Search for the cell housing the specified text and yield its [x, y] center coordinate. 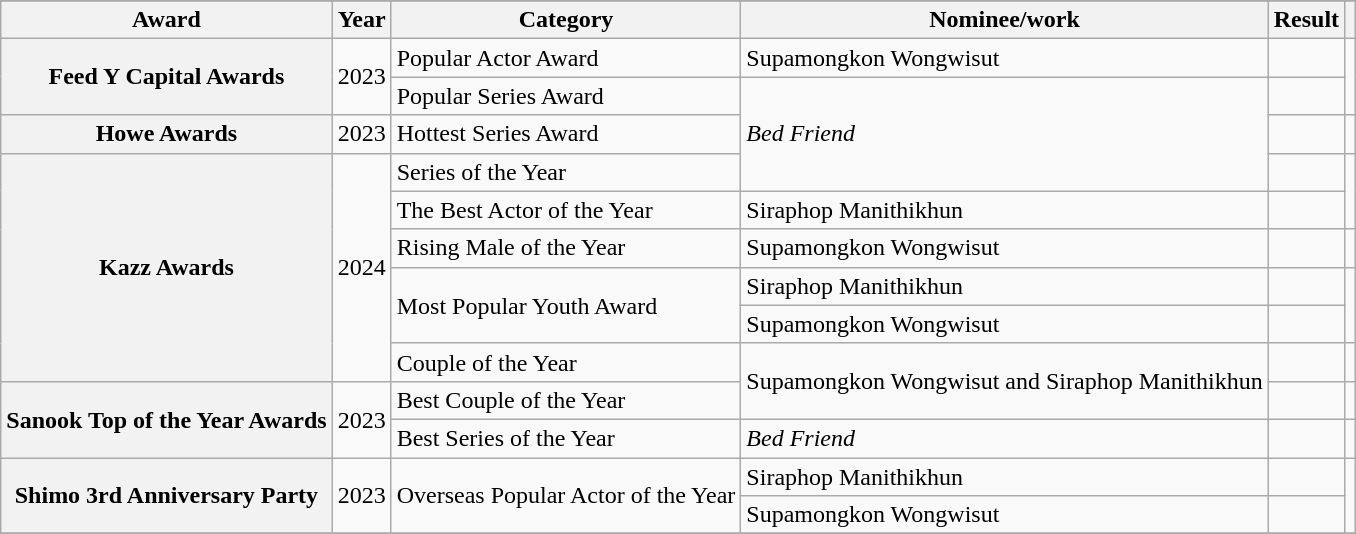
Sanook Top of the Year Awards [166, 419]
Kazz Awards [166, 267]
Popular Actor Award [566, 58]
Howe Awards [166, 134]
Couple of the Year [566, 362]
2024 [362, 267]
Nominee/work [1004, 20]
The Best Actor of the Year [566, 210]
Result [1306, 20]
Best Series of the Year [566, 438]
Shimo 3rd Anniversary Party [166, 496]
Hottest Series Award [566, 134]
Supamongkon Wongwisut and Siraphop Manithikhun [1004, 381]
Year [362, 20]
Most Popular Youth Award [566, 305]
Popular Series Award [566, 96]
Award [166, 20]
Best Couple of the Year [566, 400]
Series of the Year [566, 172]
Rising Male of the Year [566, 248]
Feed Y Capital Awards [166, 77]
Overseas Popular Actor of the Year [566, 496]
Category [566, 20]
